Search for the cell housing the specified text and yield its [X, Y] center coordinate. 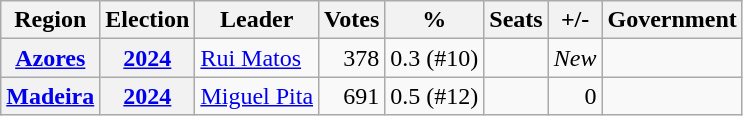
0.5 (#12) [434, 96]
691 [352, 96]
New [575, 58]
Region [50, 20]
Rui Matos [257, 58]
378 [352, 58]
0.3 (#10) [434, 58]
Votes [352, 20]
Miguel Pita [257, 96]
Madeira [50, 96]
Azores [50, 58]
Leader [257, 20]
+/- [575, 20]
0 [575, 96]
Government [672, 20]
Election [148, 20]
Seats [516, 20]
% [434, 20]
